Identify which cell holds the provided text, then report its [x, y] central coordinate. 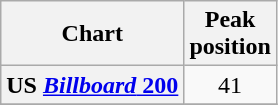
US Billboard 200 [92, 85]
Chart [92, 34]
Peakposition [230, 34]
41 [230, 85]
